Locate the cell with the specified text and output its (X, Y) center coordinate. 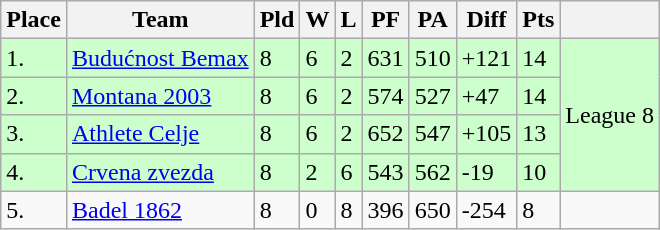
652 (386, 134)
Athlete Celje (160, 134)
Pts (538, 20)
396 (386, 210)
W (318, 20)
Crvena zvezda (160, 172)
650 (432, 210)
3. (34, 134)
Team (160, 20)
2. (34, 96)
543 (386, 172)
PA (432, 20)
+121 (486, 58)
+105 (486, 134)
Montana 2003 (160, 96)
631 (386, 58)
Budućnost Bemax (160, 58)
10 (538, 172)
527 (432, 96)
PF (386, 20)
562 (432, 172)
Diff (486, 20)
Pld (277, 20)
League 8 (610, 115)
574 (386, 96)
-254 (486, 210)
0 (318, 210)
13 (538, 134)
-19 (486, 172)
510 (432, 58)
Place (34, 20)
L (348, 20)
Badel 1862 (160, 210)
+47 (486, 96)
1. (34, 58)
547 (432, 134)
5. (34, 210)
4. (34, 172)
